For the text-containing cell, return its midpoint in (x, y) coordinate format. 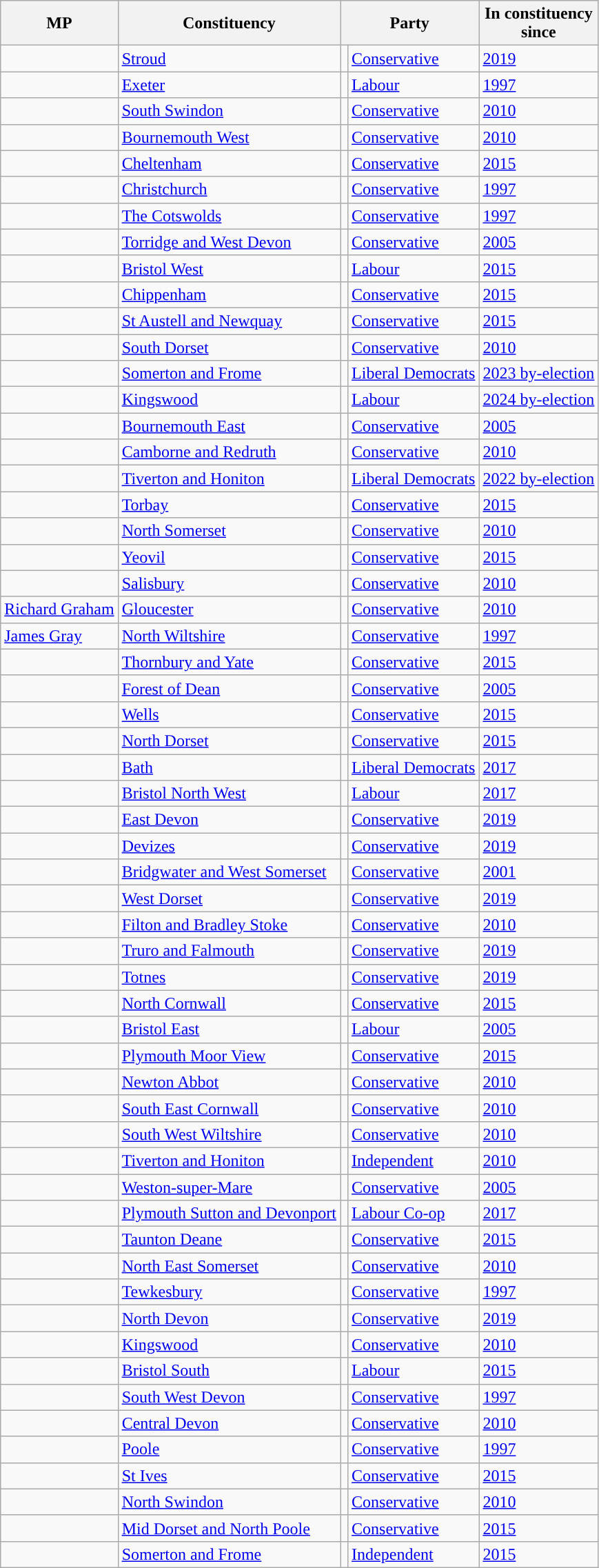
St Ives (229, 1476)
Bristol North West (229, 794)
2001 (539, 872)
Chippenham (229, 294)
Plymouth Sutton and Devonport (229, 1214)
South West Devon (229, 1397)
Totnes (229, 977)
Bath (229, 767)
Christchurch (229, 190)
2022 by-election (539, 479)
Yeovil (229, 557)
Plymouth Moor View (229, 1056)
North Cornwall (229, 1003)
2024 by-election (539, 400)
Bournemouth East (229, 426)
Torbay (229, 505)
Torridge and West Devon (229, 242)
Taunton Deane (229, 1240)
Wells (229, 714)
North Dorset (229, 741)
The Cotswolds (229, 216)
Truro and Falmouth (229, 951)
North Devon (229, 1318)
Gloucester (229, 610)
Mid Dorset and North Poole (229, 1528)
North Swindon (229, 1502)
Poole (229, 1449)
Bristol South (229, 1371)
South Swindon (229, 111)
James Gray (59, 636)
Newton Abbot (229, 1082)
North East Somerset (229, 1266)
Salisbury (229, 583)
2023 by-election (539, 374)
East Devon (229, 820)
Bristol West (229, 268)
Devizes (229, 846)
North Somerset (229, 531)
Bournemouth West (229, 137)
Tewkesbury (229, 1292)
Party (409, 23)
Cheltenham (229, 163)
Exeter (229, 85)
West Dorset (229, 898)
MP (59, 23)
Labour Co-op (414, 1214)
Camborne and Redruth (229, 452)
South East Cornwall (229, 1108)
Weston-super-Mare (229, 1187)
Stroud (229, 59)
Thornbury and Yate (229, 662)
Bridgwater and West Somerset (229, 872)
Richard Graham (59, 610)
Constituency (229, 23)
St Austell and Newquay (229, 321)
In constituencysince (539, 23)
South West Wiltshire (229, 1134)
South Dorset (229, 347)
Central Devon (229, 1423)
Filton and Bradley Stoke (229, 925)
North Wiltshire (229, 636)
Bristol East (229, 1029)
Forest of Dean (229, 688)
